Find where the given text appears and provide that cell's center as (X, Y) coordinate. 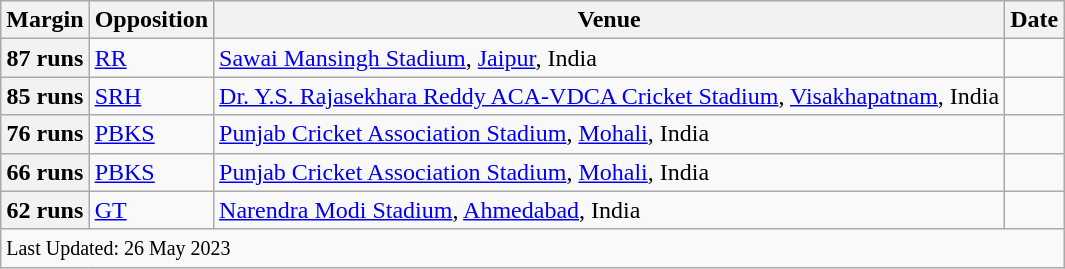
Sawai Mansingh Stadium, Jaipur, India (610, 58)
Venue (610, 20)
SRH (151, 96)
Last Updated: 26 May 2023 (532, 248)
Dr. Y.S. Rajasekhara Reddy ACA-VDCA Cricket Stadium, Visakhapatnam, India (610, 96)
Date (1034, 20)
62 runs (45, 210)
66 runs (45, 172)
87 runs (45, 58)
Margin (45, 20)
76 runs (45, 134)
Opposition (151, 20)
RR (151, 58)
GT (151, 210)
85 runs (45, 96)
Narendra Modi Stadium, Ahmedabad, India (610, 210)
